From the cell containing the given text, extract its center point as [x, y] coordinate. 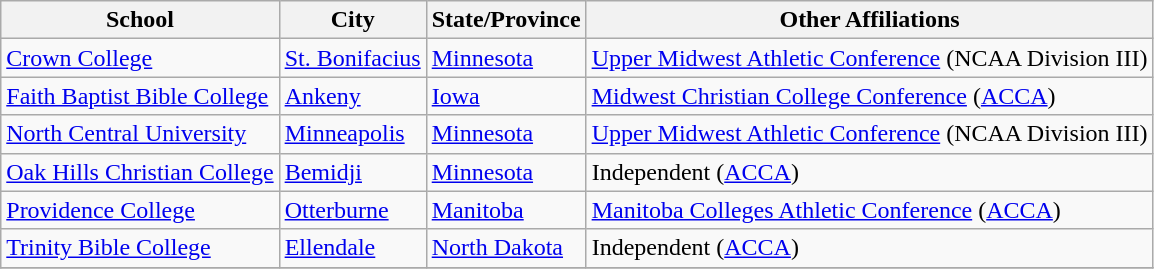
State/Province [506, 20]
City [352, 20]
Manitoba Colleges Athletic Conference (ACCA) [870, 210]
Minneapolis [352, 134]
Bemidji [352, 172]
Ankeny [352, 96]
Other Affiliations [870, 20]
School [140, 20]
Midwest Christian College Conference (ACCA) [870, 96]
Otterburne [352, 210]
Providence College [140, 210]
Manitoba [506, 210]
Oak Hills Christian College [140, 172]
Iowa [506, 96]
North Dakota [506, 248]
Ellendale [352, 248]
St. Bonifacius [352, 58]
Trinity Bible College [140, 248]
Faith Baptist Bible College [140, 96]
Crown College [140, 58]
North Central University [140, 134]
